Search for the cell housing the specified text and yield its (x, y) center coordinate. 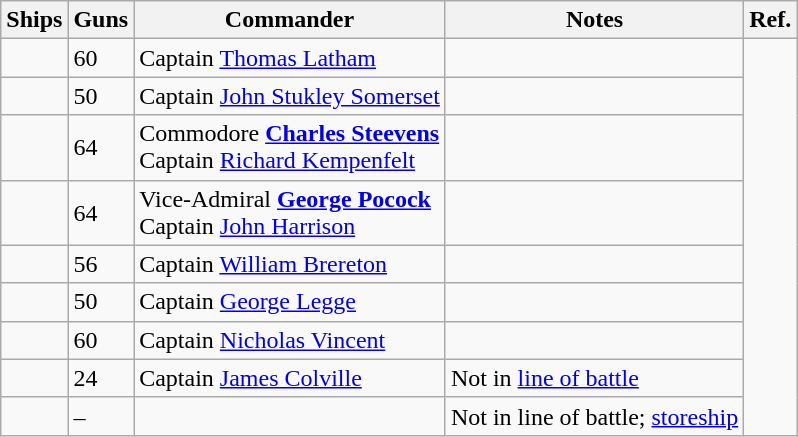
Captain Thomas Latham (290, 58)
Ships (34, 20)
Captain James Colville (290, 378)
Captain William Brereton (290, 264)
Captain George Legge (290, 302)
Vice-Admiral George PocockCaptain John Harrison (290, 212)
Captain Nicholas Vincent (290, 340)
Ref. (770, 20)
Notes (594, 20)
– (101, 416)
Commodore Charles SteevensCaptain Richard Kempenfelt (290, 148)
Captain John Stukley Somerset (290, 96)
56 (101, 264)
Not in line of battle (594, 378)
Not in line of battle; storeship (594, 416)
24 (101, 378)
Commander (290, 20)
Guns (101, 20)
